Pinpoint the cell where the given text exists, returning its (x, y) midpoint coordinate. 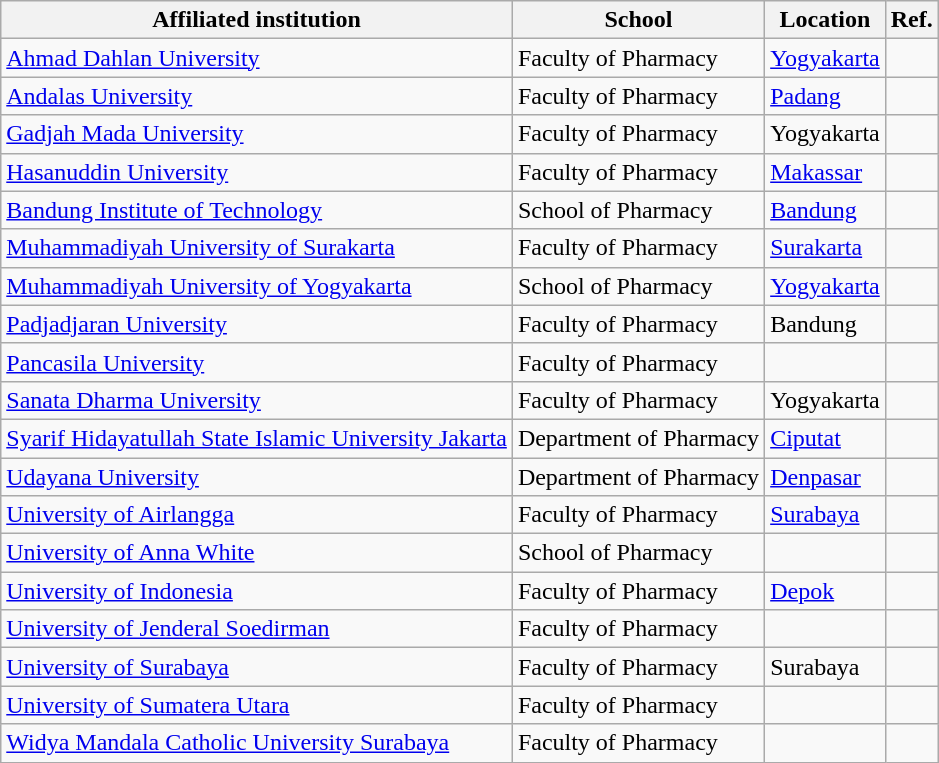
Padjadjaran University (257, 324)
Sanata Dharma University (257, 400)
Muhammadiyah University of Yogyakarta (257, 286)
Widya Mandala Catholic University Surabaya (257, 743)
Hasanuddin University (257, 172)
Affiliated institution (257, 20)
University of Airlangga (257, 515)
University of Anna White (257, 553)
Muhammadiyah University of Surakarta (257, 248)
Makassar (826, 172)
Ciputat (826, 438)
Syarif Hidayatullah State Islamic University Jakarta (257, 438)
Denpasar (826, 477)
School (638, 20)
Pancasila University (257, 362)
Udayana University (257, 477)
Surakarta (826, 248)
University of Jenderal Soedirman (257, 629)
Andalas University (257, 96)
Padang (826, 96)
Gadjah Mada University (257, 134)
University of Surabaya (257, 667)
Depok (826, 591)
Ref. (912, 20)
Bandung Institute of Technology (257, 210)
Ahmad Dahlan University (257, 58)
University of Indonesia (257, 591)
University of Sumatera Utara (257, 705)
Location (826, 20)
